For the text-containing cell, return its midpoint in [X, Y] coordinate format. 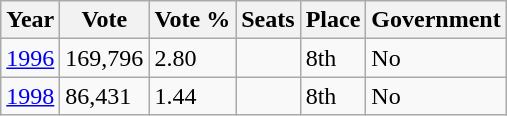
2.80 [192, 58]
Place [333, 20]
Vote [104, 20]
Year [30, 20]
Seats [268, 20]
Vote % [192, 20]
1996 [30, 58]
Government [436, 20]
1998 [30, 96]
1.44 [192, 96]
86,431 [104, 96]
169,796 [104, 58]
